Pinpoint the cell where the given text exists, returning its (x, y) midpoint coordinate. 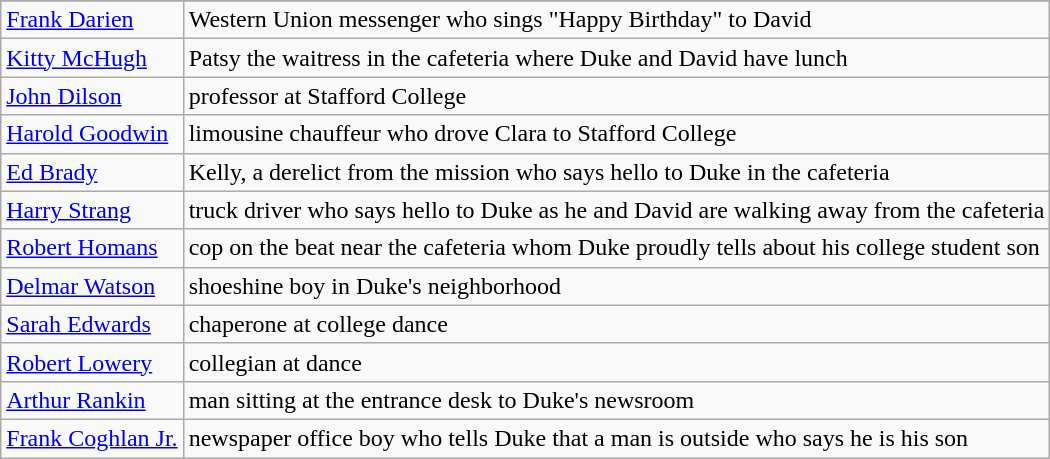
Ed Brady (92, 172)
Kitty McHugh (92, 58)
Patsy the waitress in the cafeteria where Duke and David have lunch (616, 58)
Frank Darien (92, 20)
Kelly, a derelict from the mission who says hello to Duke in the cafeteria (616, 172)
John Dilson (92, 96)
Sarah Edwards (92, 324)
man sitting at the entrance desk to Duke's newsroom (616, 400)
newspaper office boy who tells Duke that a man is outside who says he is his son (616, 438)
Delmar Watson (92, 286)
cop on the beat near the cafeteria whom Duke proudly tells about his college student son (616, 248)
Arthur Rankin (92, 400)
collegian at dance (616, 362)
limousine chauffeur who drove Clara to Stafford College (616, 134)
Harold Goodwin (92, 134)
shoeshine boy in Duke's neighborhood (616, 286)
chaperone at college dance (616, 324)
truck driver who says hello to Duke as he and David are walking away from the cafeteria (616, 210)
Robert Lowery (92, 362)
Robert Homans (92, 248)
professor at Stafford College (616, 96)
Harry Strang (92, 210)
Western Union messenger who sings "Happy Birthday" to David (616, 20)
Frank Coghlan Jr. (92, 438)
